Locate the cell with the specified text and output its [x, y] center coordinate. 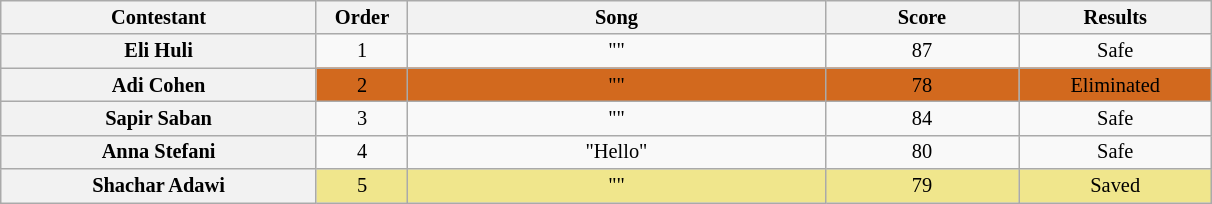
87 [922, 51]
2 [362, 85]
Anna Stefani [159, 152]
79 [922, 186]
78 [922, 85]
Results [1116, 17]
Adi Cohen [159, 85]
1 [362, 51]
Order [362, 17]
80 [922, 152]
"Hello" [617, 152]
Eli Huli [159, 51]
Shachar Adawi [159, 186]
3 [362, 118]
Eliminated [1116, 85]
Saved [1116, 186]
Song [617, 17]
5 [362, 186]
Contestant [159, 17]
Score [922, 17]
Sapir Saban [159, 118]
4 [362, 152]
84 [922, 118]
